Detect which cell encompasses the target text, then output its [x, y] center coordinate. 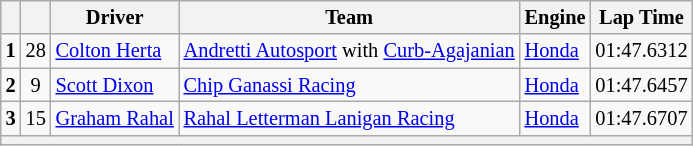
Graham Rahal [115, 118]
01:47.6707 [641, 118]
Engine [556, 17]
Lap Time [641, 17]
Rahal Letterman Lanigan Racing [350, 118]
Team [350, 17]
Scott Dixon [115, 85]
Andretti Autosport with Curb-Agajanian [350, 51]
9 [36, 85]
Driver [115, 17]
Chip Ganassi Racing [350, 85]
3 [11, 118]
28 [36, 51]
01:47.6312 [641, 51]
1 [11, 51]
Colton Herta [115, 51]
2 [11, 85]
01:47.6457 [641, 85]
15 [36, 118]
